Search for the cell housing the specified text and yield its [x, y] center coordinate. 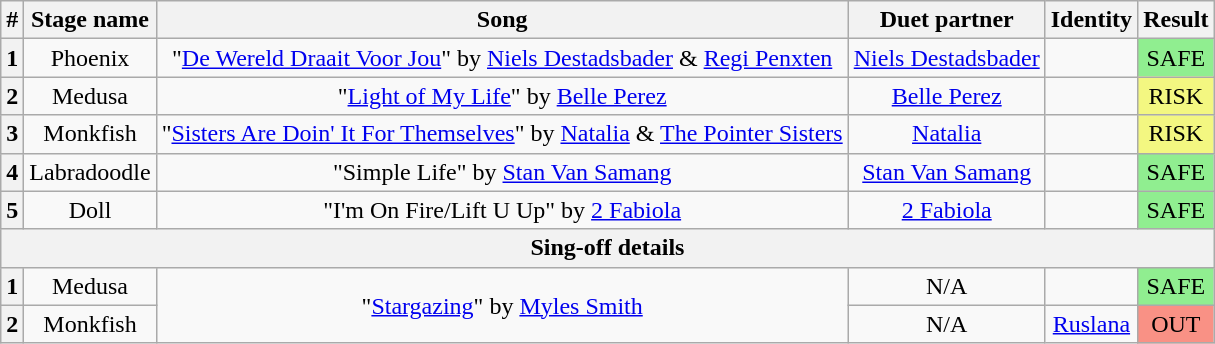
"Simple Life" by Stan Van Samang [502, 172]
Song [502, 20]
Ruslana [1091, 324]
Labradoodle [90, 172]
Phoenix [90, 58]
Niels Destadsbader [946, 58]
"I'm On Fire/Lift U Up" by 2 Fabiola [502, 210]
"Sisters Are Doin' It For Themselves" by Natalia & The Pointer Sisters [502, 134]
Natalia [946, 134]
"Stargazing" by Myles Smith [502, 305]
5 [12, 210]
Doll [90, 210]
Belle Perez [946, 96]
Stan Van Samang [946, 172]
Sing-off details [608, 248]
Identity [1091, 20]
OUT [1176, 324]
"Light of My Life" by Belle Perez [502, 96]
Duet partner [946, 20]
Stage name [90, 20]
# [12, 20]
2 Fabiola [946, 210]
"De Wereld Draait Voor Jou" by Niels Destadsbader & Regi Penxten [502, 58]
3 [12, 134]
4 [12, 172]
Result [1176, 20]
